Search for the cell housing the specified text and yield its (X, Y) center coordinate. 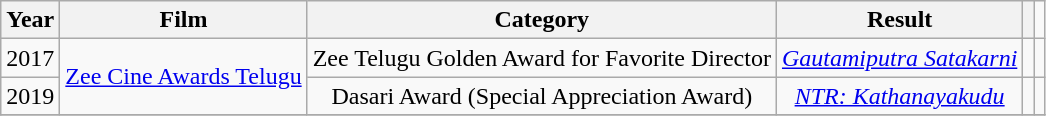
Zee Telugu Golden Award for Favorite Director (542, 58)
Category (542, 20)
Zee Cine Awards Telugu (184, 77)
2019 (30, 96)
Dasari Award (Special Appreciation Award) (542, 96)
2017 (30, 58)
Year (30, 20)
NTR: Kathanayakudu (899, 96)
Gautamiputra Satakarni (899, 58)
Film (184, 20)
Result (899, 20)
